Scan for the cell matching the given text and deliver its (X, Y) coordinate at center. 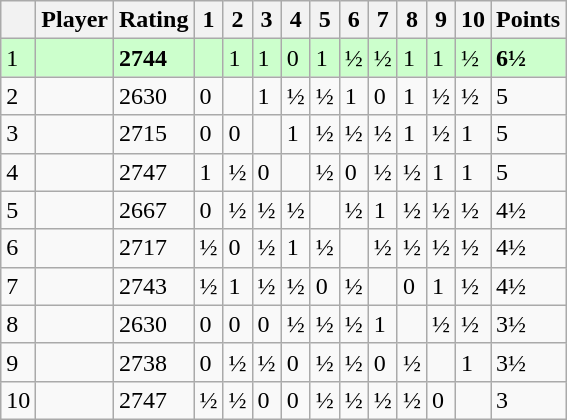
2738 (154, 362)
Player (75, 20)
2667 (154, 210)
2744 (154, 58)
Rating (154, 20)
6½ (528, 58)
Points (528, 20)
2743 (154, 286)
2715 (154, 134)
2717 (154, 248)
